Identify which cell holds the provided text, then report its [x, y] central coordinate. 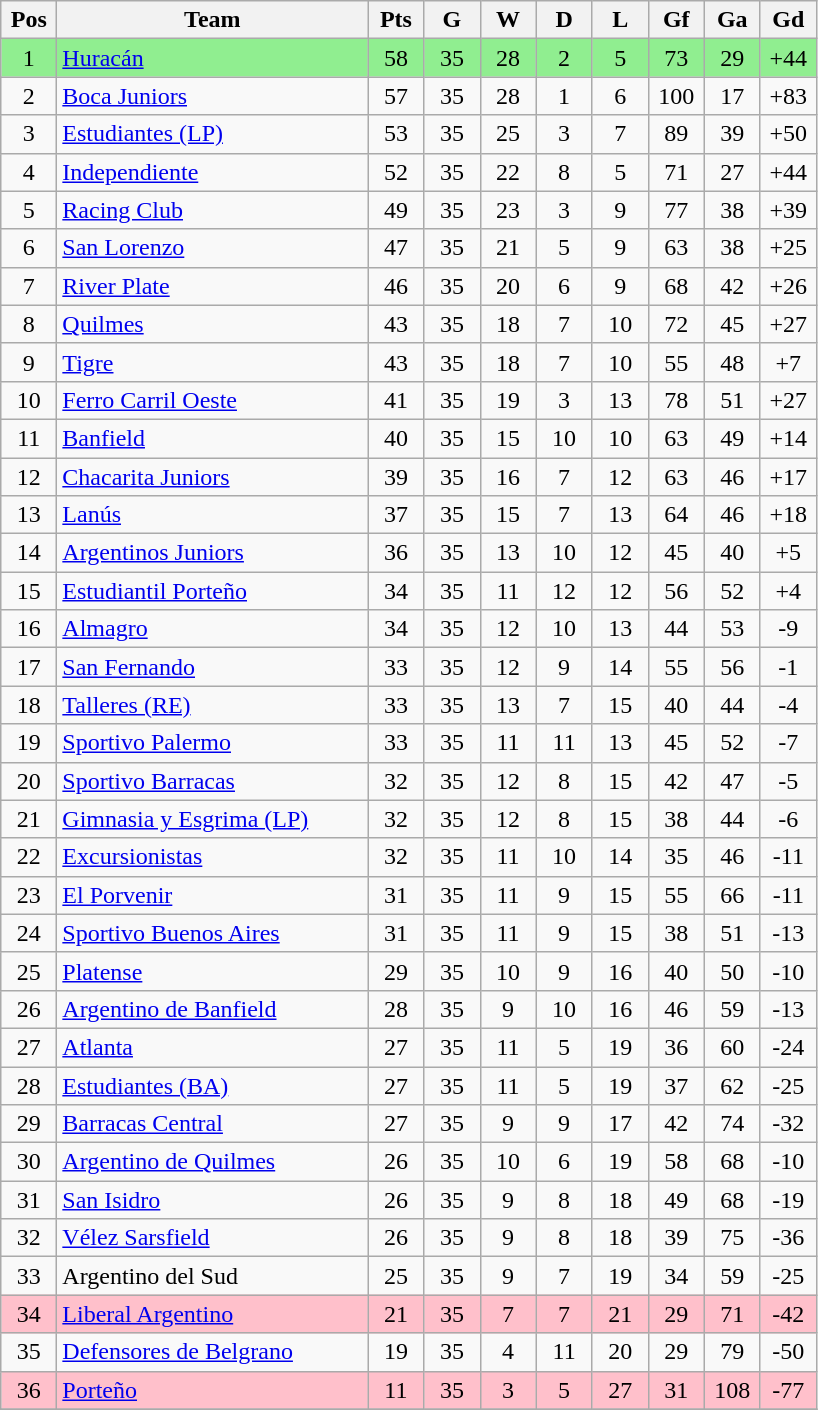
89 [676, 134]
78 [676, 400]
-24 [788, 1047]
Argentino de Banfield [212, 1009]
Gf [676, 20]
60 [732, 1047]
Lanús [212, 515]
Pts [396, 20]
Sportivo Buenos Aires [212, 933]
-77 [788, 1390]
77 [676, 210]
Liberal Argentino [212, 1314]
+17 [788, 477]
Estudiantil Porteño [212, 591]
-9 [788, 629]
San Isidro [212, 1200]
108 [732, 1390]
Independiente [212, 172]
+14 [788, 438]
Argentino de Quilmes [212, 1162]
Estudiantes (BA) [212, 1085]
-42 [788, 1314]
57 [396, 96]
Quilmes [212, 324]
-6 [788, 819]
30 [29, 1162]
75 [732, 1238]
Talleres (RE) [212, 705]
Chacarita Juniors [212, 477]
+25 [788, 248]
+5 [788, 553]
Sportivo Barracas [212, 781]
100 [676, 96]
Barracas Central [212, 1124]
+26 [788, 286]
L [620, 20]
Huracán [212, 58]
El Porvenir [212, 895]
Tigre [212, 362]
+4 [788, 591]
+18 [788, 515]
-32 [788, 1124]
Vélez Sarsfield [212, 1238]
Boca Juniors [212, 96]
74 [732, 1124]
-4 [788, 705]
Racing Club [212, 210]
Team [212, 20]
Ga [732, 20]
-36 [788, 1238]
+39 [788, 210]
Gimnasia y Esgrima (LP) [212, 819]
Ferro Carril Oeste [212, 400]
64 [676, 515]
72 [676, 324]
San Fernando [212, 667]
D [564, 20]
San Lorenzo [212, 248]
Porteño [212, 1390]
41 [396, 400]
+83 [788, 96]
-7 [788, 743]
Estudiantes (LP) [212, 134]
Sportivo Palermo [212, 743]
48 [732, 362]
73 [676, 58]
Argentinos Juniors [212, 553]
Platense [212, 971]
62 [732, 1085]
+50 [788, 134]
79 [732, 1352]
Almagro [212, 629]
-1 [788, 667]
66 [732, 895]
-5 [788, 781]
W [508, 20]
Defensores de Belgrano [212, 1352]
Argentino del Sud [212, 1276]
-19 [788, 1200]
50 [732, 971]
Gd [788, 20]
G [452, 20]
Pos [29, 20]
Banfield [212, 438]
Excursionistas [212, 857]
+7 [788, 362]
24 [29, 933]
River Plate [212, 286]
Atlanta [212, 1047]
-50 [788, 1352]
